For the text-containing cell, return its midpoint in (x, y) coordinate format. 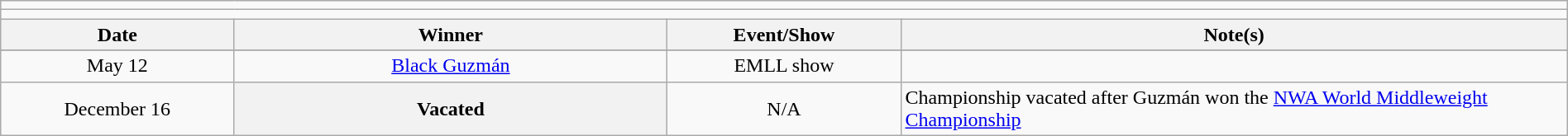
Black Guzmán (451, 66)
EMLL show (784, 66)
May 12 (117, 66)
Vacated (451, 109)
Winner (451, 35)
Date (117, 35)
Note(s) (1234, 35)
December 16 (117, 109)
N/A (784, 109)
Championship vacated after Guzmán won the NWA World Middleweight Championship (1234, 109)
Event/Show (784, 35)
